Extract the (X, Y) coordinate from the center of the cell holding the provided text.  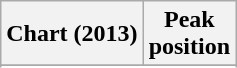
Chart (2013) (72, 34)
Peakposition (189, 34)
